Locate the cell with the specified text and output its [X, Y] center coordinate. 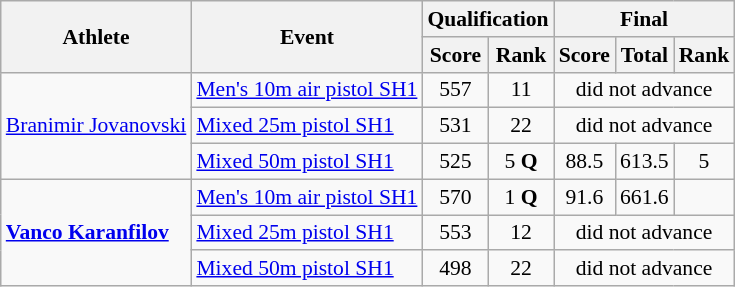
Event [306, 36]
1 Q [520, 197]
557 [455, 90]
531 [455, 126]
498 [455, 269]
570 [455, 197]
11 [520, 90]
525 [455, 162]
Qualification [488, 19]
12 [520, 233]
661.6 [644, 197]
Athlete [96, 36]
5 Q [520, 162]
5 [704, 162]
553 [455, 233]
88.5 [584, 162]
91.6 [584, 197]
Vanco Karanfilov [96, 232]
Final [644, 19]
Total [644, 55]
613.5 [644, 162]
Branimir Jovanovski [96, 126]
